Return [X, Y] of the center of cell containing provided text 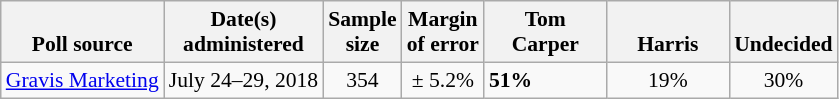
51% [546, 80]
Harris [668, 32]
Samplesize [362, 32]
TomCarper [546, 32]
Gravis Marketing [82, 80]
354 [362, 80]
30% [783, 80]
Undecided [783, 32]
19% [668, 80]
July 24–29, 2018 [244, 80]
± 5.2% [443, 80]
Poll source [82, 32]
Marginof error [443, 32]
Date(s)administered [244, 32]
